Identify which cell holds the provided text, then report its [x, y] central coordinate. 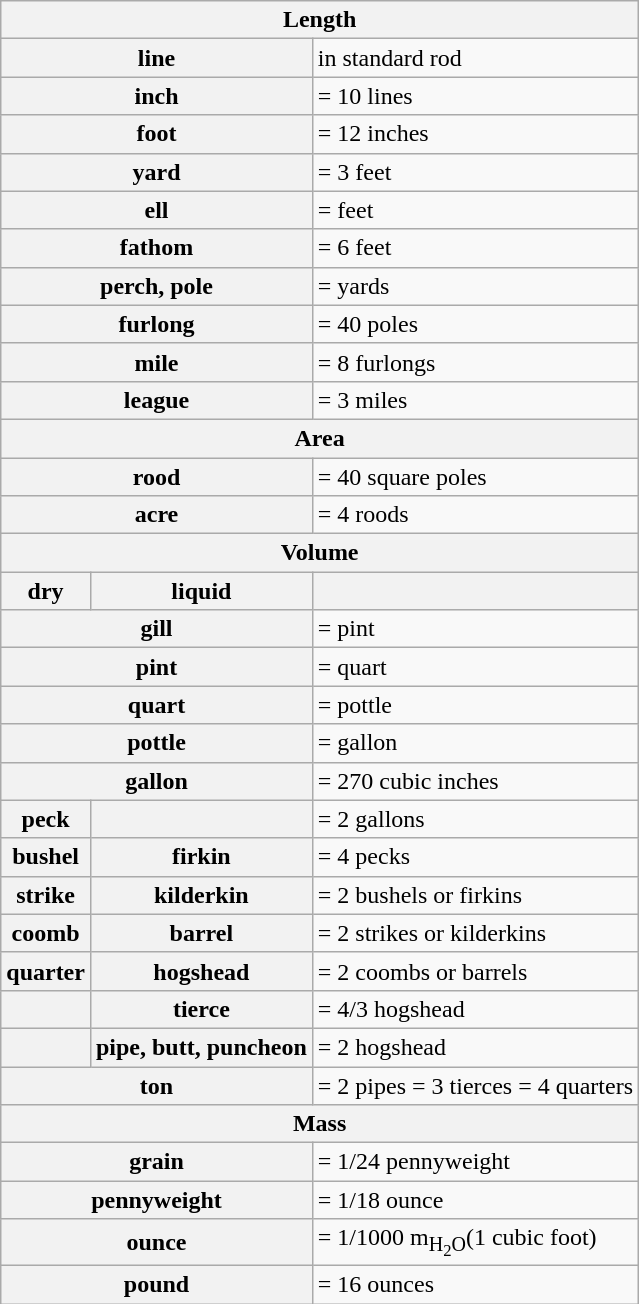
pipe, butt, puncheon [201, 1047]
= 1/18 ounce [475, 1200]
= 270 cubic inches [475, 781]
= 2 coombs or barrels [475, 971]
kilderkin [201, 895]
= yards [475, 286]
= 8 furlongs [475, 362]
strike [46, 895]
quart [157, 705]
= 40 poles [475, 324]
gallon [157, 781]
grain [157, 1162]
bushel [46, 857]
= 1/24 pennyweight [475, 1162]
Mass [320, 1124]
= 2 pipes = 3 tierces = 4 quarters [475, 1085]
yard [157, 172]
= 1/1000 mH2O(1 cubic foot) [475, 1242]
= 10 lines [475, 96]
tierce [201, 1009]
Volume [320, 553]
furlong [157, 324]
= 2 strikes or kilderkins [475, 933]
= 2 bushels or firkins [475, 895]
mile [157, 362]
pennyweight [157, 1200]
= 2 hogshead [475, 1047]
= 12 inches [475, 134]
= 3 miles [475, 400]
dry [46, 591]
acre [157, 515]
pint [157, 667]
ton [157, 1085]
= pottle [475, 705]
= 4 pecks [475, 857]
= gallon [475, 743]
rood [157, 477]
line [157, 58]
fathom [157, 248]
= feet [475, 210]
= 4 roods [475, 515]
= pint [475, 629]
hogshead [201, 971]
= 16 ounces [475, 1285]
pottle [157, 743]
gill [157, 629]
= 4/3 hogshead [475, 1009]
Area [320, 438]
inch [157, 96]
ounce [157, 1242]
= 6 feet [475, 248]
league [157, 400]
foot [157, 134]
peck [46, 819]
= quart [475, 667]
quarter [46, 971]
= 40 square poles [475, 477]
pound [157, 1285]
coomb [46, 933]
Length [320, 20]
in standard rod [475, 58]
liquid [201, 591]
= 2 gallons [475, 819]
= 3 feet [475, 172]
perch, pole [157, 286]
firkin [201, 857]
ell [157, 210]
barrel [201, 933]
